Return (X, Y) of the center of cell containing provided text 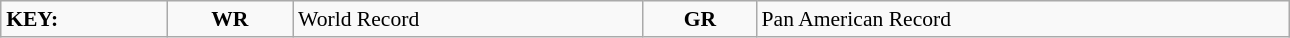
Pan American Record (1023, 19)
GR (700, 19)
WR (230, 19)
KEY: (84, 19)
World Record (468, 19)
